Find where the given text appears and provide that cell's center as (X, Y) coordinate. 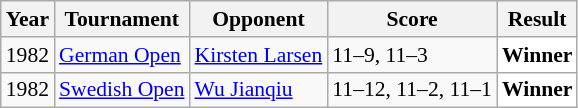
Swedish Open (122, 90)
Score (412, 19)
11–12, 11–2, 11–1 (412, 90)
Result (538, 19)
Wu Jianqiu (258, 90)
Tournament (122, 19)
Kirsten Larsen (258, 55)
German Open (122, 55)
11–9, 11–3 (412, 55)
Year (28, 19)
Opponent (258, 19)
